Provide the [X, Y] coordinate of the cell's center where the given text is located.  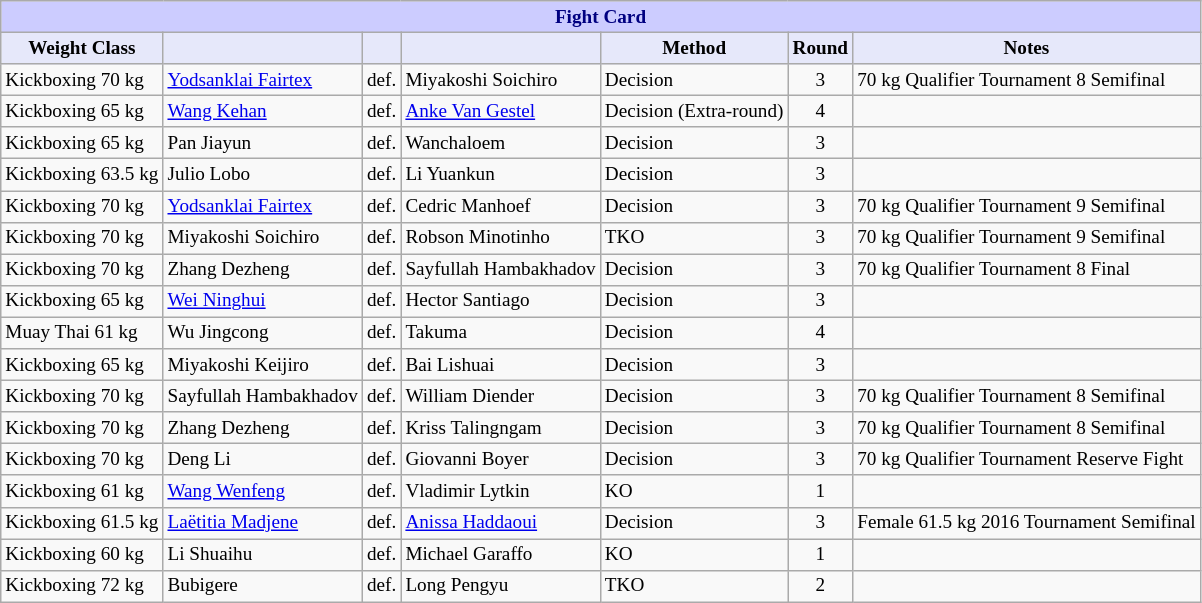
Anke Van Gestel [500, 111]
Cedric Manhoef [500, 206]
Notes [1027, 48]
Female 61.5 kg 2016 Tournament Semifinal [1027, 523]
Wei Ninghui [262, 301]
Vladimir Lytkin [500, 491]
Li Shuaihu [262, 554]
Long Pengyu [500, 586]
Miyakoshi Keijiro [262, 365]
Wanchaloem [500, 143]
Bai Lishuai [500, 365]
William Diender [500, 396]
70 kg Qualifier Tournament 8 Final [1027, 270]
Round [820, 48]
2 [820, 586]
Laëtitia Madjene [262, 523]
Pan Jiayun [262, 143]
Deng Li [262, 460]
Bubigere [262, 586]
Takuma [500, 333]
Kickboxing 63.5 kg [82, 175]
Michael Garaffo [500, 554]
Kickboxing 60 kg [82, 554]
Wu Jingcong [262, 333]
Kickboxing 61.5 kg [82, 523]
Muay Thai 61 kg [82, 333]
Wang Wenfeng [262, 491]
Kriss Talingngam [500, 428]
Robson Minotinho [500, 238]
70 kg Qualifier Tournament Reserve Fight [1027, 460]
Hector Santiago [500, 301]
Method [694, 48]
Wang Kehan [262, 111]
Weight Class [82, 48]
Li Yuankun [500, 175]
Fight Card [600, 17]
Julio Lobo [262, 175]
Kickboxing 61 kg [82, 491]
Decision (Extra-round) [694, 111]
Giovanni Boyer [500, 460]
Kickboxing 72 kg [82, 586]
Anissa Haddaoui [500, 523]
